Extract the [X, Y] coordinate from the center of the cell holding the provided text.  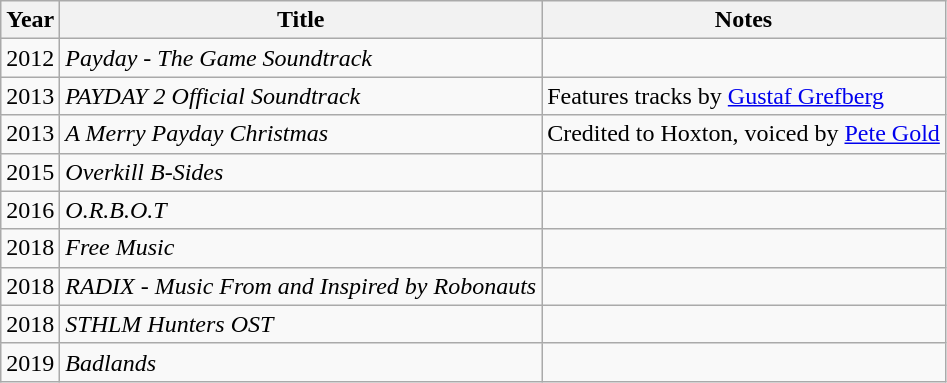
RADIX - Music From and Inspired by Robonauts [301, 286]
2019 [30, 362]
Features tracks by Gustaf Grefberg [744, 96]
STHLM Hunters OST [301, 324]
2015 [30, 172]
2016 [30, 210]
Credited to Hoxton, voiced by Pete Gold [744, 134]
2012 [30, 58]
Overkill B-Sides [301, 172]
PAYDAY 2 Official Soundtrack [301, 96]
O.R.B.O.T [301, 210]
Notes [744, 20]
Free Music [301, 248]
Badlands [301, 362]
Year [30, 20]
A Merry Payday Christmas [301, 134]
Payday - The Game Soundtrack [301, 58]
Title [301, 20]
